For the text-containing cell, return its midpoint in [X, Y] coordinate format. 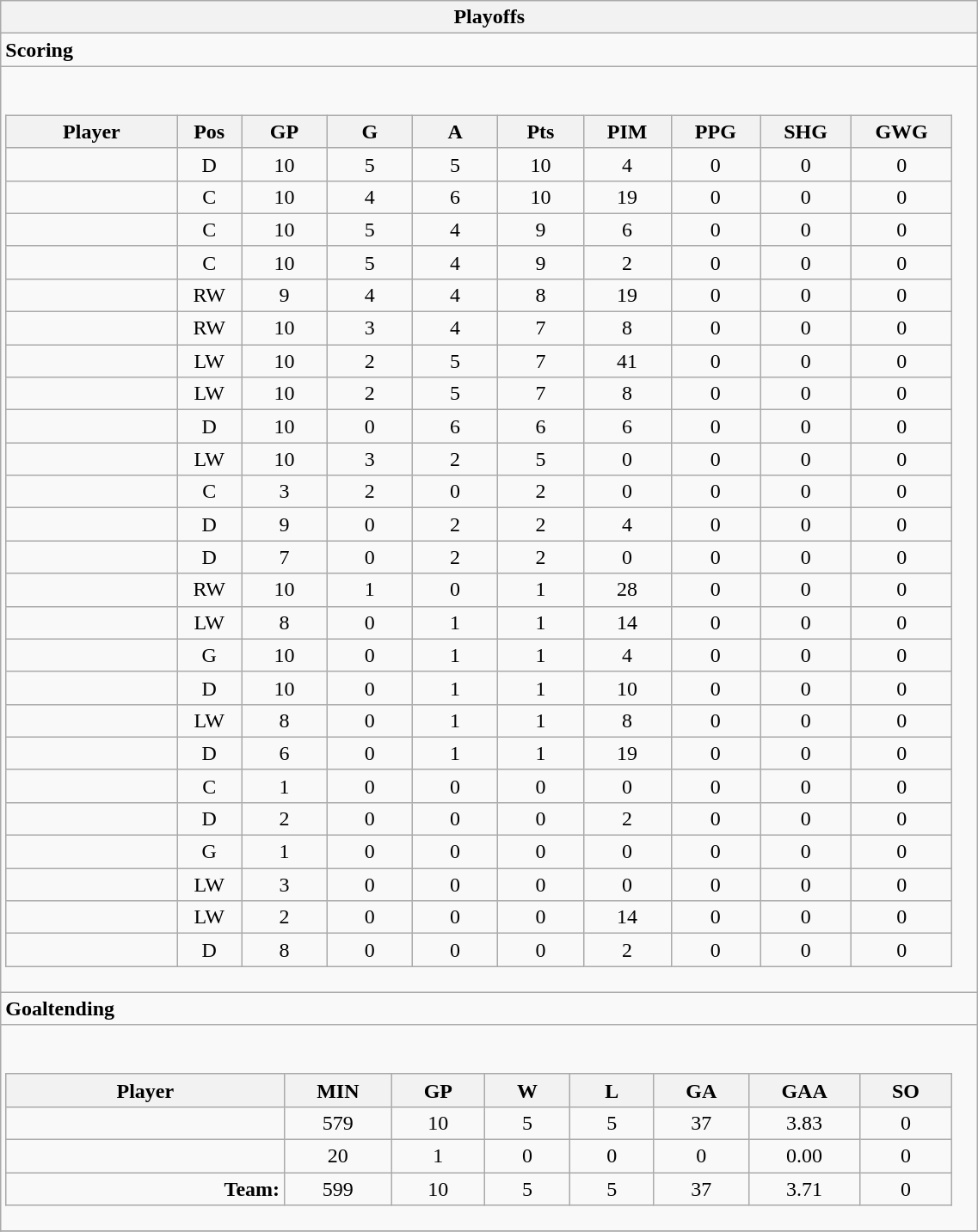
41 [627, 361]
PPG [716, 132]
SO [905, 1090]
SHG [806, 132]
Playoffs [489, 17]
A [454, 132]
Player MIN GP W L GA GAA SO 579 10 5 5 37 3.83 0 20 1 0 0 0 0.00 0 Team: 599 10 5 5 37 3.71 0 [489, 1128]
MIN [338, 1090]
0.00 [804, 1156]
GWG [901, 132]
L [612, 1090]
Team: [145, 1189]
GA [702, 1090]
Pos [210, 132]
599 [338, 1189]
Goaltending [489, 1008]
Scoring [489, 50]
W [528, 1090]
20 [338, 1156]
28 [627, 590]
Pts [540, 132]
3.83 [804, 1123]
PIM [627, 132]
GAA [804, 1090]
3.71 [804, 1189]
579 [338, 1123]
